Capture the cell that displays the provided text and extract its (X, Y) central coordinate. 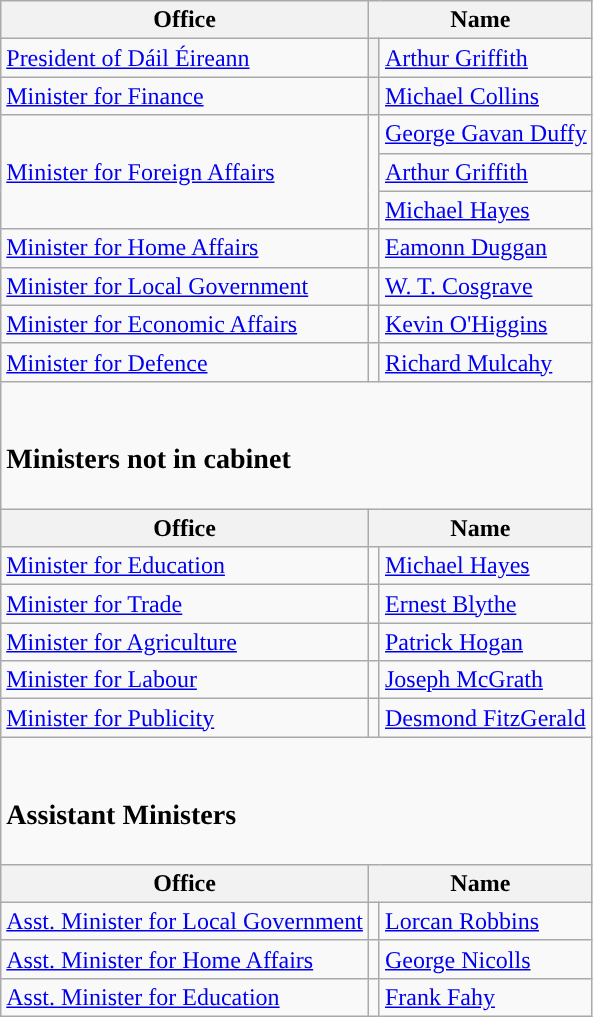
Minister for Trade (185, 604)
Minister for Economic Affairs (185, 324)
Minister for Labour (185, 680)
Minister for Publicity (185, 718)
Asst. Minister for Local Government (185, 921)
Patrick Hogan (486, 642)
Michael Collins (486, 96)
Minister for Finance (185, 96)
Kevin O'Higgins (486, 324)
Minister for Foreign Affairs (185, 172)
Eamonn Duggan (486, 248)
Ernest Blythe (486, 604)
Ministers not in cabinet (297, 444)
Lorcan Robbins (486, 921)
Richard Mulcahy (486, 362)
Minister for Defence (185, 362)
W. T. Cosgrave (486, 286)
Joseph McGrath (486, 680)
Asst. Minister for Home Affairs (185, 959)
Minister for Home Affairs (185, 248)
Desmond FitzGerald (486, 718)
Asst. Minister for Education (185, 997)
Minister for Local Government (185, 286)
Minister for Agriculture (185, 642)
Frank Fahy (486, 997)
George Nicolls (486, 959)
George Gavan Duffy (486, 134)
Minister for Education (185, 566)
President of Dáil Éireann (185, 58)
Assistant Ministers (297, 800)
